Identify which cell holds the provided text, then report its (x, y) central coordinate. 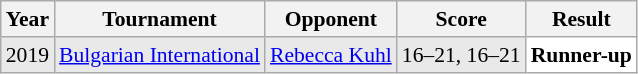
2019 (28, 55)
Rebecca Kuhl (331, 55)
Bulgarian International (160, 55)
Tournament (160, 19)
Opponent (331, 19)
Year (28, 19)
Result (582, 19)
16–21, 16–21 (462, 55)
Runner-up (582, 55)
Score (462, 19)
